Locate the cell with the specified text and output its (x, y) center coordinate. 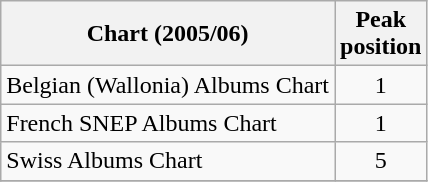
Peakposition (380, 34)
Chart (2005/06) (168, 34)
Swiss Albums Chart (168, 161)
Belgian (Wallonia) Albums Chart (168, 85)
5 (380, 161)
French SNEP Albums Chart (168, 123)
